From the cell containing the given text, extract its center point as (X, Y) coordinate. 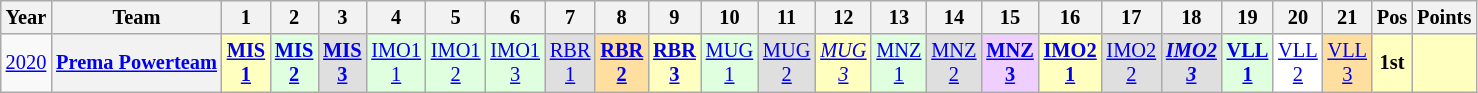
RBR1 (570, 63)
MUG1 (730, 63)
MUG3 (843, 63)
VLL3 (1348, 63)
10 (730, 17)
12 (843, 17)
Prema Powerteam (136, 63)
RBR2 (622, 63)
RBR3 (674, 63)
MIS3 (342, 63)
MNZ1 (898, 63)
MNZ2 (954, 63)
8 (622, 17)
1st (1392, 63)
IMO23 (1192, 63)
20 (1298, 17)
IMO11 (396, 63)
5 (456, 17)
17 (1132, 17)
IMO21 (1070, 63)
9 (674, 17)
2 (294, 17)
Points (1444, 17)
Team (136, 17)
MIS2 (294, 63)
14 (954, 17)
11 (786, 17)
IMO22 (1132, 63)
2020 (26, 63)
Pos (1392, 17)
19 (1248, 17)
VLL2 (1298, 63)
6 (515, 17)
13 (898, 17)
18 (1192, 17)
MNZ3 (1010, 63)
7 (570, 17)
16 (1070, 17)
MIS1 (246, 63)
VLL1 (1248, 63)
1 (246, 17)
21 (1348, 17)
15 (1010, 17)
3 (342, 17)
IMO13 (515, 63)
MUG2 (786, 63)
Year (26, 17)
4 (396, 17)
IMO12 (456, 63)
